Determine the [x, y] coordinate at the center of the cell enclosing the given text.  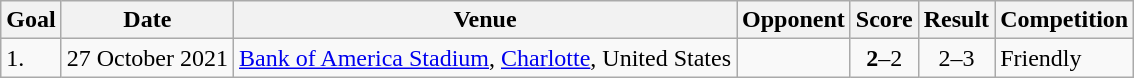
Competition [1064, 20]
Venue [486, 20]
Date [147, 20]
Bank of America Stadium, Charlotte, United States [486, 58]
1. [31, 58]
2–3 [956, 58]
Goal [31, 20]
2–2 [884, 58]
Opponent [793, 20]
27 October 2021 [147, 58]
Score [884, 20]
Friendly [1064, 58]
Result [956, 20]
